Determine the [X, Y] coordinate at the center of the cell enclosing the given text.  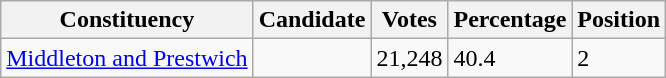
Middleton and Prestwich [127, 58]
21,248 [410, 58]
Percentage [510, 20]
2 [619, 58]
Candidate [312, 20]
Constituency [127, 20]
Votes [410, 20]
Position [619, 20]
40.4 [510, 58]
